Detect which cell encompasses the target text, then output its [x, y] center coordinate. 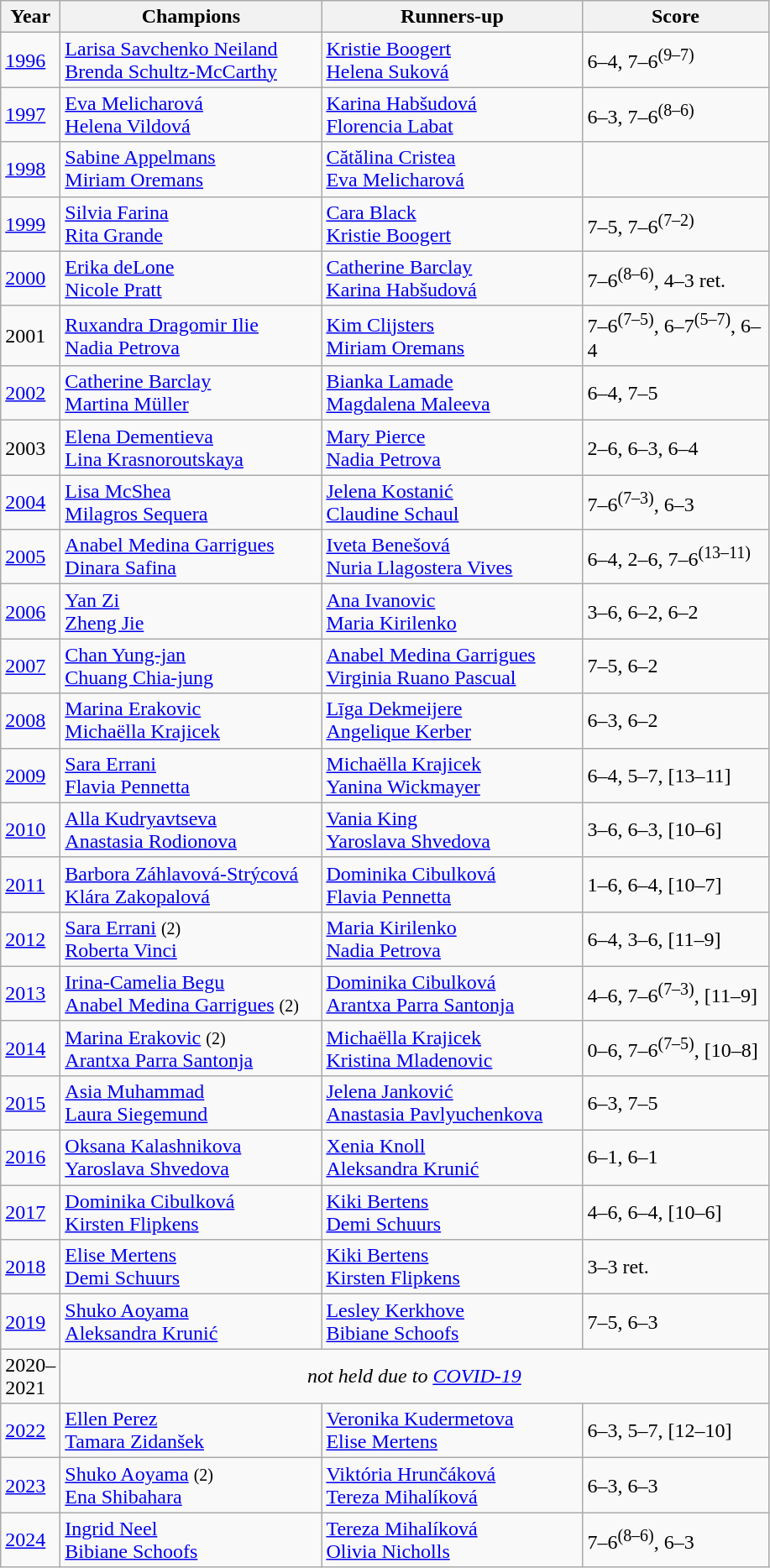
Maria Kirilenko Nadia Petrova [452, 938]
Anabel Medina Garrigues Dinara Safina [191, 557]
7–5, 6–3 [675, 1321]
Sabine Appelmans Miriam Oremans [191, 170]
2014 [30, 1048]
Sara Errani Flavia Pennetta [191, 776]
6–3, 6–3 [675, 1486]
3–3 ret. [675, 1267]
6–4, 3–6, [11–9] [675, 938]
Lisa McShea Milagros Sequera [191, 502]
2005 [30, 557]
Chan Yung-jan Chuang Chia-jung [191, 666]
Michaëlla Krajicek Yanina Wickmayer [452, 776]
Kiki Bertens Demi Schuurs [452, 1212]
Oksana Kalashnikova Yaroslava Shvedova [191, 1158]
2–6, 6–3, 6–4 [675, 448]
2006 [30, 611]
6–4, 5–7, [13–11] [675, 776]
Mary Pierce Nadia Petrova [452, 448]
Cătălina Cristea Eva Melicharová [452, 170]
Asia Muhammad Laura Siegemund [191, 1103]
2001 [30, 336]
7–6(8–6), 4–3 ret. [675, 279]
6–3, 5–7, [12–10] [675, 1430]
6–3, 7–5 [675, 1103]
Iveta Benešová Nuria Llagostera Vives [452, 557]
1996 [30, 60]
4–6, 6–4, [10–6] [675, 1212]
Dominika Cibulková Flavia Pennetta [452, 885]
3–6, 6–2, 6–2 [675, 611]
Barbora Záhlavová-Strýcová Klára Zakopalová [191, 885]
Ingrid Neel Bibiane Schoofs [191, 1539]
Catherine Barclay Martina Müller [191, 393]
Elise Mertens Demi Schuurs [191, 1267]
Ruxandra Dragomir Ilie Nadia Petrova [191, 336]
6–3, 6–2 [675, 720]
not held due to COVID-19 [415, 1377]
Cara Black Kristie Boogert [452, 223]
2007 [30, 666]
Dominika Cibulková Arantxa Parra Santonja [452, 994]
Yan Zi Zheng Jie [191, 611]
Larisa Savchenko Neiland Brenda Schultz-McCarthy [191, 60]
Ana Ivanovic Maria Kirilenko [452, 611]
2012 [30, 938]
Kristie Boogert Helena Suková [452, 60]
Marina Erakovic Michaëlla Krajicek [191, 720]
2011 [30, 885]
Bianka Lamade Magdalena Maleeva [452, 393]
Silvia Farina Rita Grande [191, 223]
2013 [30, 994]
Xenia Knoll Aleksandra Krunić [452, 1158]
6–4, 7–5 [675, 393]
Runners-up [452, 17]
Shuko Aoyama (2) Ena Shibahara [191, 1486]
4–6, 7–6(7–3), [11–9] [675, 994]
6–4, 2–6, 7–6(13–11) [675, 557]
Lesley Kerkhove Bibiane Schoofs [452, 1321]
Veronika Kudermetova Elise Mertens [452, 1430]
6–1, 6–1 [675, 1158]
Līga Dekmeijere Angelique Kerber [452, 720]
Year [30, 17]
Ellen Perez Tamara Zidanšek [191, 1430]
Tereza Mihalíková Olivia Nicholls [452, 1539]
Shuko Aoyama Aleksandra Krunić [191, 1321]
2016 [30, 1158]
2008 [30, 720]
6–4, 7–6(9–7) [675, 60]
Sara Errani (2) Roberta Vinci [191, 938]
1997 [30, 114]
1998 [30, 170]
Kim Clijsters Miriam Oremans [452, 336]
7–6(8–6), 6–3 [675, 1539]
Champions [191, 17]
Eva Melicharová Helena Vildová [191, 114]
1999 [30, 223]
2000 [30, 279]
Score [675, 17]
0–6, 7–6(7–5), [10–8] [675, 1048]
Anabel Medina Garrigues Virginia Ruano Pascual [452, 666]
7–6(7–5), 6–7(5–7), 6–4 [675, 336]
Alla Kudryavtseva Anastasia Rodionova [191, 829]
2019 [30, 1321]
Jelena Janković Anastasia Pavlyuchenkova [452, 1103]
Erika deLone Nicole Pratt [191, 279]
6–3, 7–6(8–6) [675, 114]
Vania King Yaroslava Shvedova [452, 829]
Jelena Kostanić Claudine Schaul [452, 502]
Catherine Barclay Karina Habšudová [452, 279]
Dominika Cibulková Kirsten Flipkens [191, 1212]
3–6, 6–3, [10–6] [675, 829]
Viktória Hrunčáková Tereza Mihalíková [452, 1486]
2004 [30, 502]
2022 [30, 1430]
7–5, 7–6(7–2) [675, 223]
2020– 2021 [30, 1377]
Irina-Camelia Begu Anabel Medina Garrigues (2) [191, 994]
2024 [30, 1539]
7–6(7–3), 6–3 [675, 502]
Marina Erakovic (2) Arantxa Parra Santonja [191, 1048]
2015 [30, 1103]
2017 [30, 1212]
2023 [30, 1486]
Elena Dementieva Lina Krasnoroutskaya [191, 448]
Kiki Bertens Kirsten Flipkens [452, 1267]
2010 [30, 829]
1–6, 6–4, [10–7] [675, 885]
7–5, 6–2 [675, 666]
2009 [30, 776]
2002 [30, 393]
Michaëlla Krajicek Kristina Mladenovic [452, 1048]
2003 [30, 448]
Karina Habšudová Florencia Labat [452, 114]
2018 [30, 1267]
